Return [X, Y] of the center of cell containing provided text 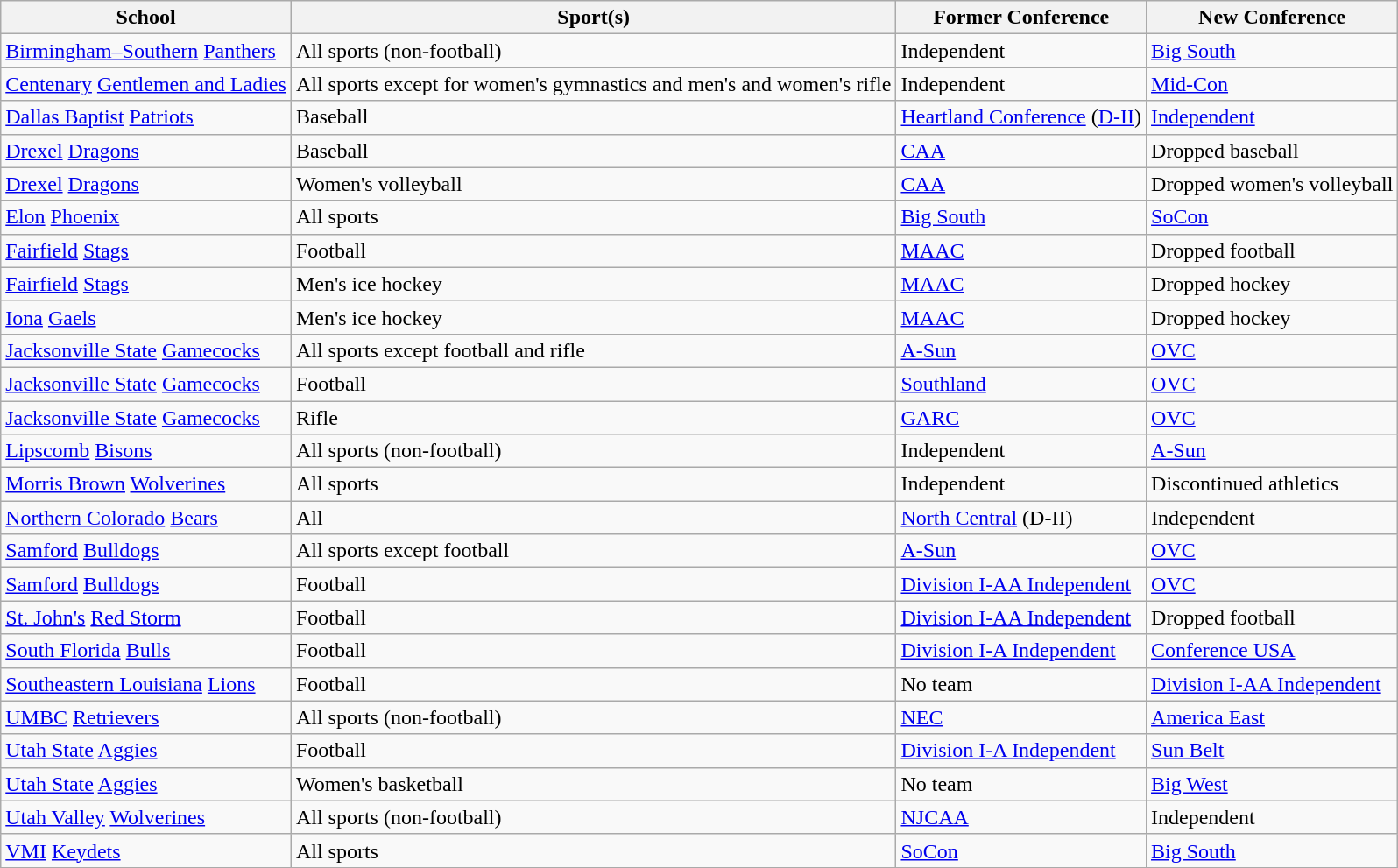
Southeastern Louisiana Lions [146, 684]
Iona Gaels [146, 317]
Sun Belt [1272, 751]
School [146, 18]
VMI Keydets [146, 850]
New Conference [1272, 18]
UMBC Retrievers [146, 717]
Dropped baseball [1272, 151]
Rifle [594, 418]
NEC [1021, 717]
Dropped women's volleyball [1272, 184]
GARC [1021, 418]
America East [1272, 717]
Birmingham–Southern Panthers [146, 51]
Northern Colorado Bears [146, 518]
Southland [1021, 384]
Women's volleyball [594, 184]
Women's basketball [594, 784]
NJCAA [1021, 817]
North Central (D-II) [1021, 518]
Lipscomb Bisons [146, 451]
Utah Valley Wolverines [146, 817]
Morris Brown Wolverines [146, 484]
All sports except for women's gymnastics and men's and women's rifle [594, 84]
Conference USA [1272, 651]
Big West [1272, 784]
South Florida Bulls [146, 651]
All [594, 518]
Discontinued athletics [1272, 484]
Centenary Gentlemen and Ladies [146, 84]
Sport(s) [594, 18]
St. John's Red Storm [146, 617]
Elon Phoenix [146, 217]
Heartland Conference (D-II) [1021, 117]
All sports except football and rifle [594, 350]
Mid-Con [1272, 84]
All sports except football [594, 551]
Former Conference [1021, 18]
Dallas Baptist Patriots [146, 117]
